Locate the cell with the specified text and output its [x, y] center coordinate. 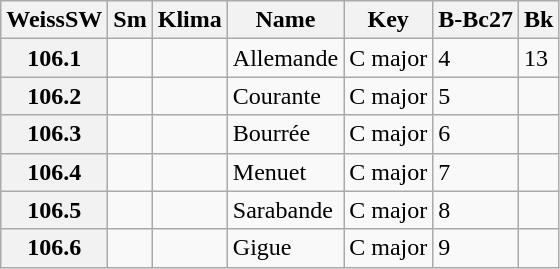
106.3 [54, 134]
Courante [285, 96]
5 [476, 96]
4 [476, 58]
Bourrée [285, 134]
WeissSW [54, 20]
7 [476, 172]
9 [476, 248]
Sarabande [285, 210]
106.4 [54, 172]
Sm [130, 20]
Key [388, 20]
13 [538, 58]
Klima [190, 20]
106.2 [54, 96]
Name [285, 20]
106.1 [54, 58]
B-Bc27 [476, 20]
Menuet [285, 172]
6 [476, 134]
106.5 [54, 210]
8 [476, 210]
Bk [538, 20]
106.6 [54, 248]
Allemande [285, 58]
Gigue [285, 248]
